Provide the (X, Y) coordinate of the cell's center where the given text is located.  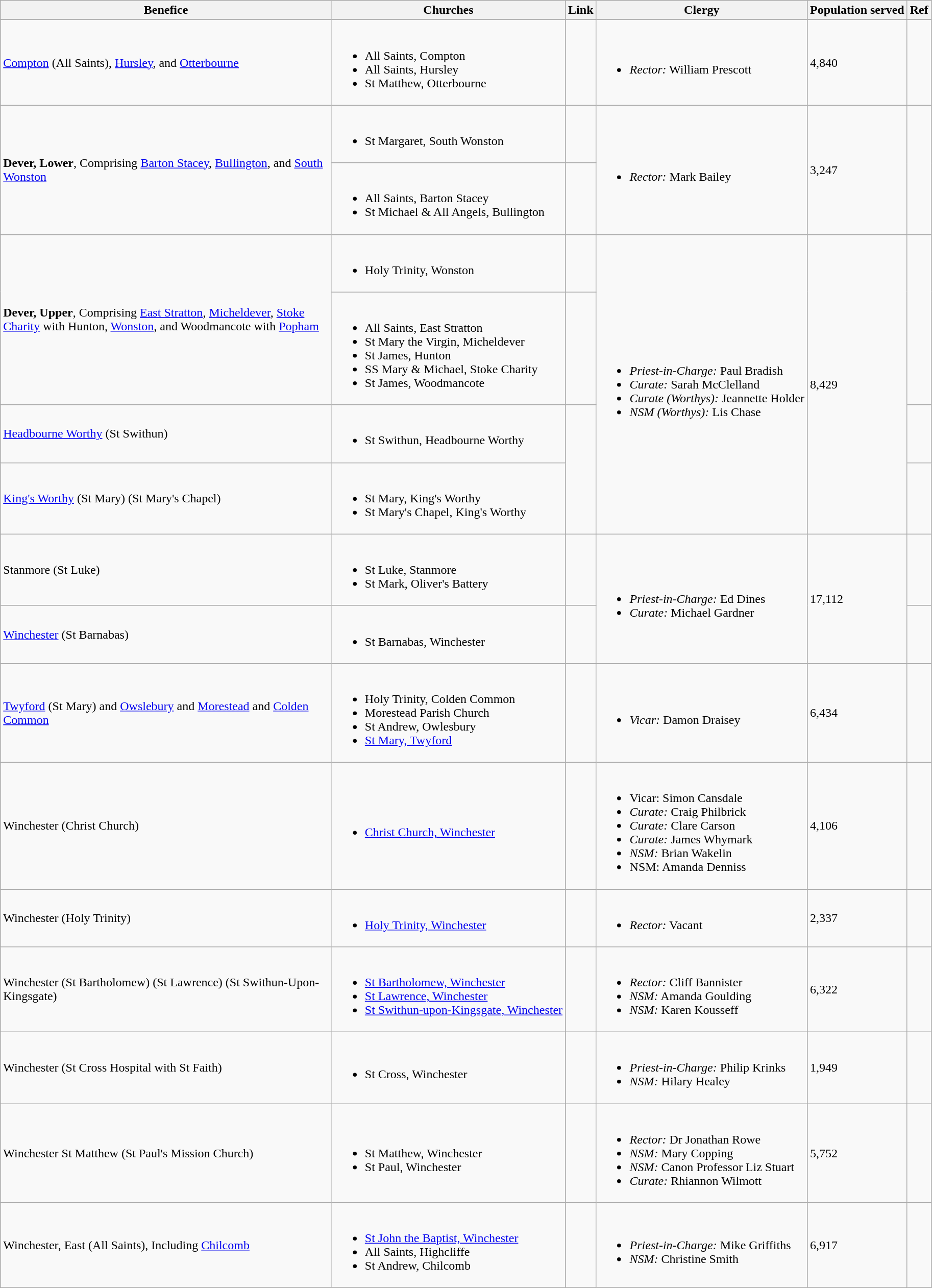
Rector: Vacant (701, 918)
Compton (All Saints), Hursley, and Otterbourne (166, 62)
Rector: Dr Jonathan RoweNSM: Mary CoppingNSM: Canon Professor Liz StuartCurate: Rhiannon Wilmott (701, 1153)
Dever, Upper, Comprising East Stratton, Micheldever, Stoke Charity with Hunton, Wonston, and Woodmancote with Popham (166, 320)
Headbourne Worthy (St Swithun) (166, 434)
Benefice (166, 10)
Clergy (701, 10)
4,106 (857, 825)
King's Worthy (St Mary) (St Mary's Chapel) (166, 498)
Rector: Cliff BannisterNSM: Amanda GouldingNSM: Karen Kousseff (701, 989)
8,429 (857, 384)
St Margaret, South Wonston (448, 134)
St Mary, King's WorthySt Mary's Chapel, King's Worthy (448, 498)
All Saints, ComptonAll Saints, HursleySt Matthew, Otterbourne (448, 62)
Winchester, East (All Saints), Including Chilcomb (166, 1246)
Twyford (St Mary) and Owslebury and Morestead and Colden Common (166, 713)
Ref (919, 10)
Christ Church, Winchester (448, 825)
Winchester St Matthew (St Paul's Mission Church) (166, 1153)
Dever, Lower, Comprising Barton Stacey, Bullington, and South Wonston (166, 169)
Holy Trinity, Colden CommonMorestead Parish ChurchSt Andrew, OwlesburySt Mary, Twyford (448, 713)
St Swithun, Headbourne Worthy (448, 434)
Priest-in-Charge: Mike GriffithsNSM: Christine Smith (701, 1246)
St Bartholomew, WinchesterSt Lawrence, WinchesterSt Swithun-upon-Kingsgate, Winchester (448, 989)
17,112 (857, 598)
3,247 (857, 169)
St Luke, StanmoreSt Mark, Oliver's Battery (448, 570)
Holy Trinity, Wonston (448, 263)
All Saints, Barton StaceySt Michael & All Angels, Bullington (448, 199)
Winchester (St Bartholomew) (St Lawrence) (St Swithun-Upon-Kingsgate) (166, 989)
Rector: Mark Bailey (701, 169)
Priest-in-Charge: Philip KrinksNSM: Hilary Healey (701, 1068)
Priest-in-Charge: Paul BradishCurate: Sarah McClellandCurate (Worthys): Jeannette HolderNSM (Worthys): Lis Chase (701, 384)
Winchester (St Barnabas) (166, 634)
4,840 (857, 62)
Vicar: Simon CansdaleCurate: Craig PhilbrickCurate: Clare CarsonCurate: James WhymarkNSM: Brian WakelinNSM: Amanda Denniss (701, 825)
6,917 (857, 1246)
St John the Baptist, WinchesterAll Saints, HighcliffeSt Andrew, Chilcomb (448, 1246)
Winchester (St Cross Hospital with St Faith) (166, 1068)
Population served (857, 10)
2,337 (857, 918)
6,322 (857, 989)
Winchester (Christ Church) (166, 825)
Winchester (Holy Trinity) (166, 918)
Stanmore (St Luke) (166, 570)
Holy Trinity, Winchester (448, 918)
St Matthew, WinchesterSt Paul, Winchester (448, 1153)
All Saints, East StrattonSt Mary the Virgin, MicheldeverSt James, HuntonSS Mary & Michael, Stoke CharitySt James, Woodmancote (448, 348)
Priest-in-Charge: Ed DinesCurate: Michael Gardner (701, 598)
Vicar: Damon Draisey (701, 713)
St Barnabas, Winchester (448, 634)
Link (581, 10)
6,434 (857, 713)
5,752 (857, 1153)
Churches (448, 10)
St Cross, Winchester (448, 1068)
1,949 (857, 1068)
Rector: William Prescott (701, 62)
